Output the (x, y) coordinate of the center of the cell containing the given text.  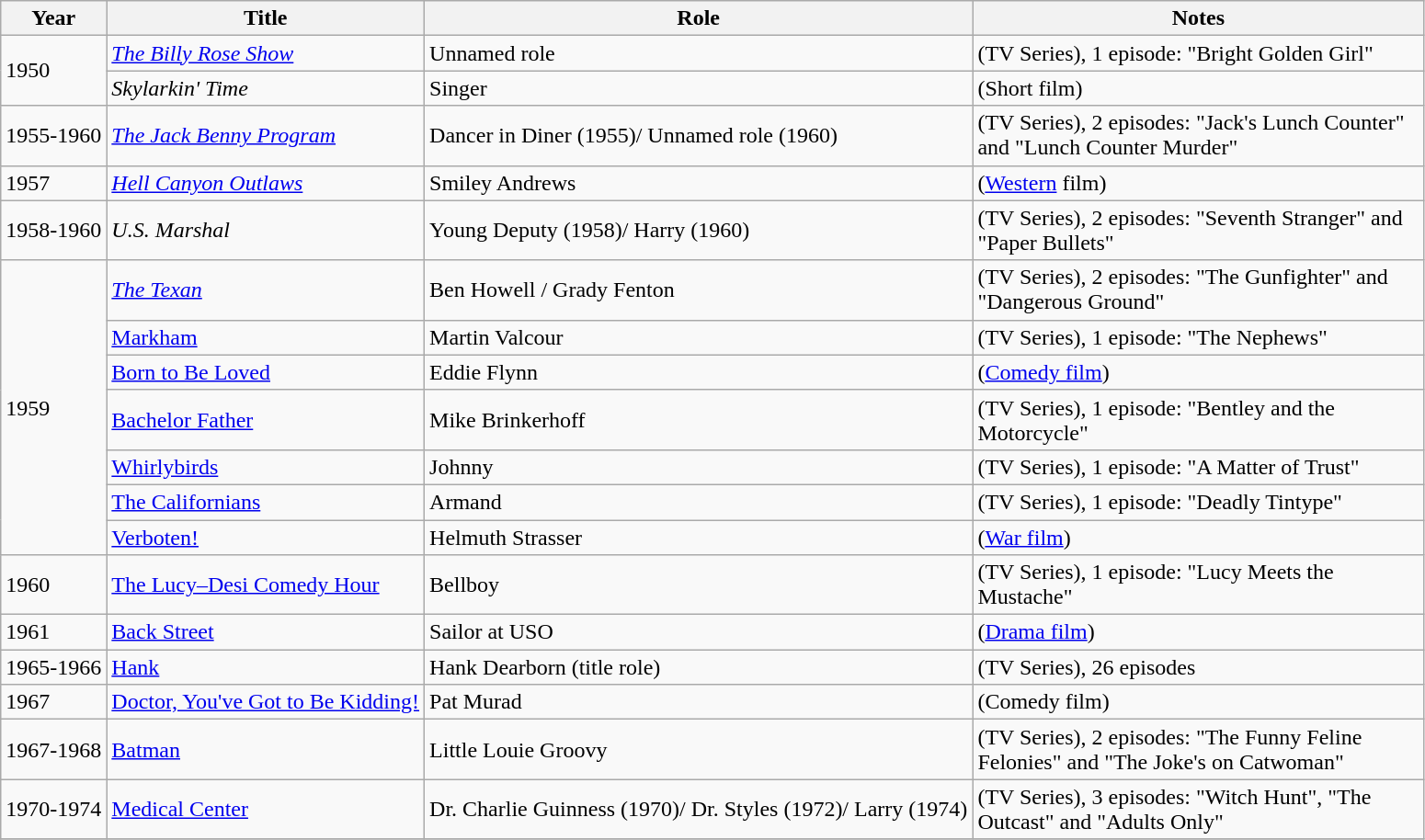
The Californians (266, 502)
(TV Series), 2 episodes: "The Funny Feline Felonies" and "The Joke's on Catwoman" (1199, 750)
Verboten! (266, 538)
Sailor at USO (699, 632)
(TV Series), 2 episodes: "Seventh Stranger" and "Paper Bullets" (1199, 230)
(TV Series), 3 episodes: "Witch Hunt", "The Outcast" and "Adults Only" (1199, 809)
Whirlybirds (266, 467)
Year (53, 18)
Born to Be Loved (266, 372)
The Texan (266, 290)
Smiley Andrews (699, 183)
(War film) (1199, 538)
Singer (699, 88)
1959 (53, 407)
Johnny (699, 467)
U.S. Marshal (266, 230)
(TV Series), 1 episode: "Deadly Tintype" (1199, 502)
Skylarkin' Time (266, 88)
(TV Series), 1 episode: "Lucy Meets the Mustache" (1199, 585)
Eddie Flynn (699, 372)
1950 (53, 71)
(Western film) (1199, 183)
1970-1974 (53, 809)
Medical Center (266, 809)
Armand (699, 502)
1965-1966 (53, 667)
Doctor, You've Got to Be Kidding! (266, 702)
Hank (266, 667)
(Short film) (1199, 88)
Little Louie Groovy (699, 750)
Mike Brinkerhoff (699, 419)
Martin Valcour (699, 337)
1960 (53, 585)
1955-1960 (53, 136)
1961 (53, 632)
1958-1960 (53, 230)
Batman (266, 750)
(Drama film) (1199, 632)
Ben Howell / Grady Fenton (699, 290)
(TV Series), 1 episode: "Bright Golden Girl" (1199, 53)
The Billy Rose Show (266, 53)
Bachelor Father (266, 419)
The Jack Benny Program (266, 136)
Helmuth Strasser (699, 538)
Pat Murad (699, 702)
Bellboy (699, 585)
(TV Series), 2 episodes: "The Gunfighter" and "Dangerous Ground" (1199, 290)
Title (266, 18)
Hell Canyon Outlaws (266, 183)
(TV Series), 1 episode: "A Matter of Trust" (1199, 467)
(TV Series), 2 episodes: "Jack's Lunch Counter" and "Lunch Counter Murder" (1199, 136)
Unnamed role (699, 53)
1957 (53, 183)
(TV Series), 1 episode: "Bentley and the Motorcycle" (1199, 419)
Markham (266, 337)
(TV Series), 26 episodes (1199, 667)
Dr. Charlie Guinness (1970)/ Dr. Styles (1972)/ Larry (1974) (699, 809)
1967-1968 (53, 750)
(TV Series), 1 episode: "The Nephews" (1199, 337)
Dancer in Diner (1955)/ Unnamed role (1960) (699, 136)
Role (699, 18)
Young Deputy (1958)/ Harry (1960) (699, 230)
The Lucy–Desi Comedy Hour (266, 585)
Hank Dearborn (title role) (699, 667)
1967 (53, 702)
Back Street (266, 632)
Notes (1199, 18)
